From the cell containing the given text, extract its center point as (x, y) coordinate. 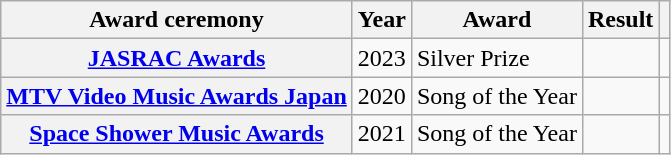
Silver Prize (496, 58)
MTV Video Music Awards Japan (177, 96)
2021 (382, 134)
Space Shower Music Awards (177, 134)
Year (382, 20)
Result (620, 20)
JASRAC Awards (177, 58)
Award (496, 20)
2020 (382, 96)
2023 (382, 58)
Award ceremony (177, 20)
